Output the (X, Y) coordinate of the center of the cell containing the given text.  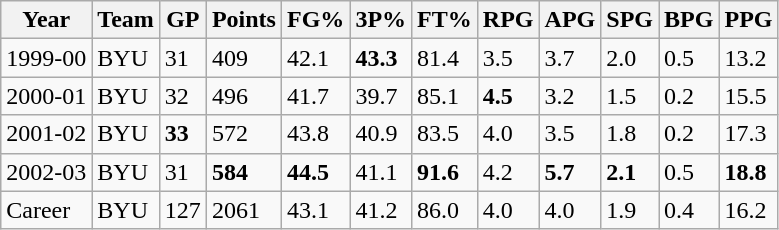
1.5 (630, 96)
91.6 (445, 172)
409 (244, 58)
2002-03 (46, 172)
BPG (689, 20)
2.1 (630, 172)
16.2 (748, 210)
SPG (630, 20)
18.8 (748, 172)
17.3 (748, 134)
40.9 (381, 134)
Points (244, 20)
44.5 (315, 172)
13.2 (748, 58)
81.4 (445, 58)
3P% (381, 20)
32 (182, 96)
3.2 (570, 96)
2.0 (630, 58)
42.1 (315, 58)
127 (182, 210)
5.7 (570, 172)
43.8 (315, 134)
1.9 (630, 210)
Team (126, 20)
APG (570, 20)
Year (46, 20)
PPG (748, 20)
4.2 (508, 172)
43.3 (381, 58)
4.5 (508, 96)
2000-01 (46, 96)
85.1 (445, 96)
43.1 (315, 210)
3.7 (570, 58)
584 (244, 172)
1999-00 (46, 58)
RPG (508, 20)
41.2 (381, 210)
15.5 (748, 96)
2001-02 (46, 134)
496 (244, 96)
FG% (315, 20)
Career (46, 210)
41.1 (381, 172)
83.5 (445, 134)
1.8 (630, 134)
GP (182, 20)
2061 (244, 210)
FT% (445, 20)
33 (182, 134)
41.7 (315, 96)
572 (244, 134)
0.4 (689, 210)
86.0 (445, 210)
39.7 (381, 96)
